Locate the cell with the specified text and output its [X, Y] center coordinate. 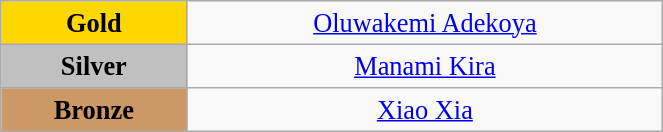
Bronze [94, 109]
Gold [94, 22]
Manami Kira [425, 66]
Oluwakemi Adekoya [425, 22]
Xiao Xia [425, 109]
Silver [94, 66]
